Output the (X, Y) coordinate of the center of the cell containing the given text.  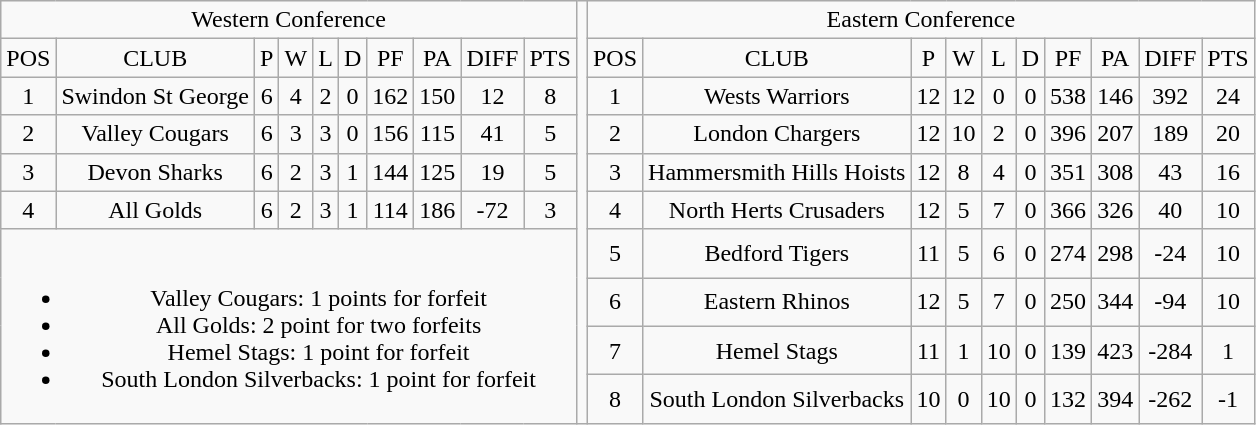
19 (492, 172)
24 (1228, 96)
-94 (1170, 302)
250 (1068, 302)
Wests Warriors (777, 96)
344 (1116, 302)
366 (1068, 210)
538 (1068, 96)
-262 (1170, 400)
189 (1170, 134)
150 (438, 96)
London Chargers (777, 134)
North Herts Crusaders (777, 210)
Valley Cougars (156, 134)
298 (1116, 254)
125 (438, 172)
-24 (1170, 254)
132 (1068, 400)
392 (1170, 96)
Bedford Tigers (777, 254)
139 (1068, 350)
Western Conference (289, 20)
115 (438, 134)
274 (1068, 254)
Swindon St George (156, 96)
146 (1116, 96)
326 (1116, 210)
308 (1116, 172)
114 (390, 210)
16 (1228, 172)
Eastern Conference (920, 20)
396 (1068, 134)
Hemel Stags (777, 350)
Hammersmith Hills Hoists (777, 172)
-1 (1228, 400)
156 (390, 134)
144 (390, 172)
-72 (492, 210)
20 (1228, 134)
43 (1170, 172)
Devon Sharks (156, 172)
423 (1116, 350)
All Golds (156, 210)
162 (390, 96)
Eastern Rhinos (777, 302)
394 (1116, 400)
41 (492, 134)
South London Silverbacks (777, 400)
207 (1116, 134)
Valley Cougars: 1 points for forfeitAll Golds: 2 point for two forfeitsHemel Stags: 1 point for forfeitSouth London Silverbacks: 1 point for forfeit (289, 326)
40 (1170, 210)
186 (438, 210)
-284 (1170, 350)
351 (1068, 172)
